From the cell containing the given text, extract its center point as (X, Y) coordinate. 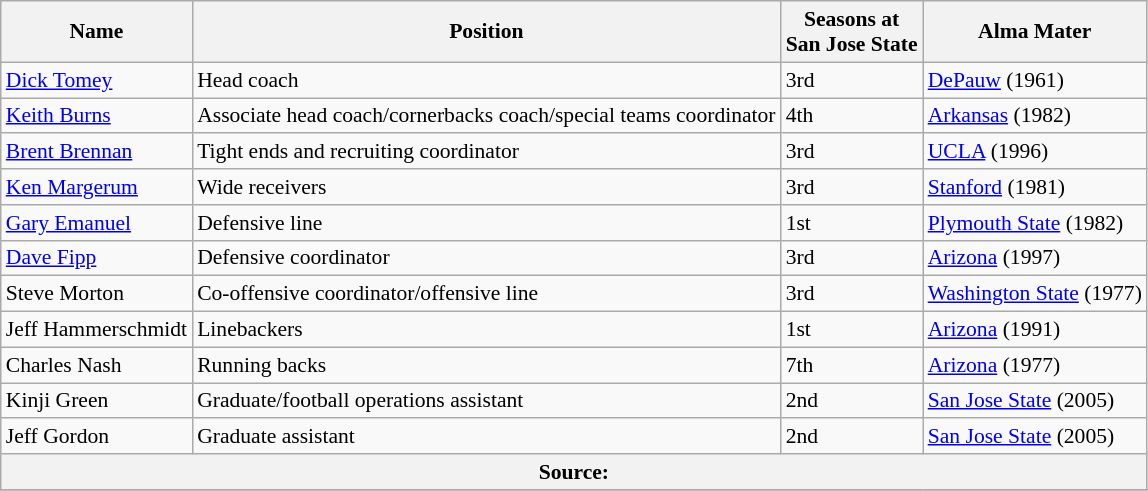
Linebackers (486, 330)
Name (96, 32)
Gary Emanuel (96, 223)
Defensive coordinator (486, 258)
Plymouth State (1982) (1035, 223)
Wide receivers (486, 187)
Source: (574, 472)
Jeff Hammerschmidt (96, 330)
Tight ends and recruiting coordinator (486, 152)
Seasons atSan Jose State (852, 32)
Arizona (1997) (1035, 258)
Arizona (1977) (1035, 365)
Jeff Gordon (96, 437)
Steve Morton (96, 294)
Head coach (486, 80)
Charles Nash (96, 365)
UCLA (1996) (1035, 152)
Co-offensive coordinator/offensive line (486, 294)
Graduate/football operations assistant (486, 401)
Keith Burns (96, 116)
Position (486, 32)
Brent Brennan (96, 152)
Dick Tomey (96, 80)
DePauw (1961) (1035, 80)
Dave Fipp (96, 258)
Washington State (1977) (1035, 294)
Ken Margerum (96, 187)
Stanford (1981) (1035, 187)
Defensive line (486, 223)
Graduate assistant (486, 437)
Arkansas (1982) (1035, 116)
Arizona (1991) (1035, 330)
Running backs (486, 365)
Associate head coach/cornerbacks coach/special teams coordinator (486, 116)
Alma Mater (1035, 32)
Kinji Green (96, 401)
4th (852, 116)
7th (852, 365)
